Find where the given text appears and provide that cell's center as (X, Y) coordinate. 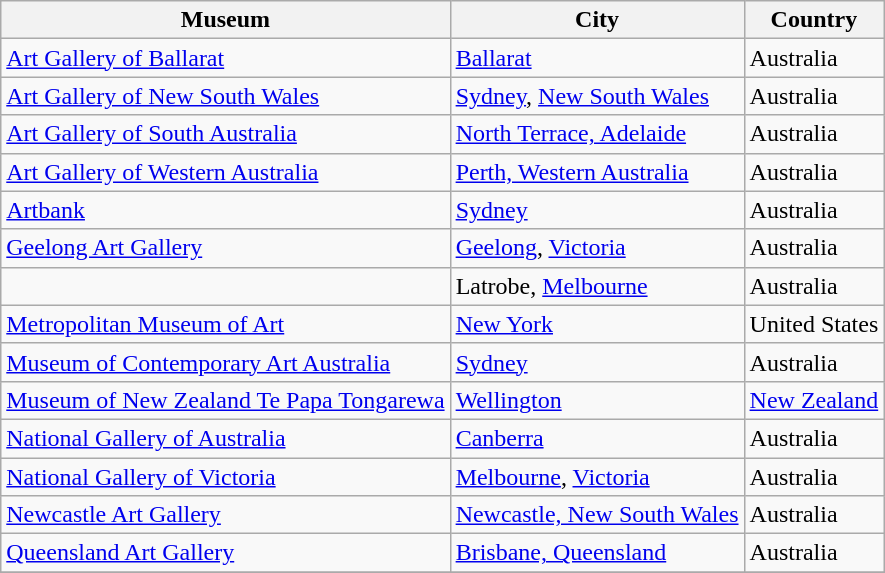
United States (814, 324)
Sydney, New South Wales (597, 96)
Queensland Art Gallery (226, 553)
Art Gallery of Ballarat (226, 58)
National Gallery of Victoria (226, 477)
Perth, Western Australia (597, 172)
Ballarat (597, 58)
Geelong, Victoria (597, 248)
Artbank (226, 210)
Geelong Art Gallery (226, 248)
Wellington (597, 400)
Latrobe, Melbourne (597, 286)
Art Gallery of Western Australia (226, 172)
Newcastle, New South Wales (597, 515)
City (597, 20)
North Terrace, Adelaide (597, 134)
Metropolitan Museum of Art (226, 324)
Museum of Contemporary Art Australia (226, 362)
Museum (226, 20)
Museum of New Zealand Te Papa Tongarewa (226, 400)
Canberra (597, 438)
Art Gallery of South Australia (226, 134)
New Zealand (814, 400)
Brisbane, Queensland (597, 553)
Melbourne, Victoria (597, 477)
Art Gallery of New South Wales (226, 96)
National Gallery of Australia (226, 438)
Newcastle Art Gallery (226, 515)
Country (814, 20)
New York (597, 324)
